Extract the [x, y] coordinate from the center of the cell holding the provided text.  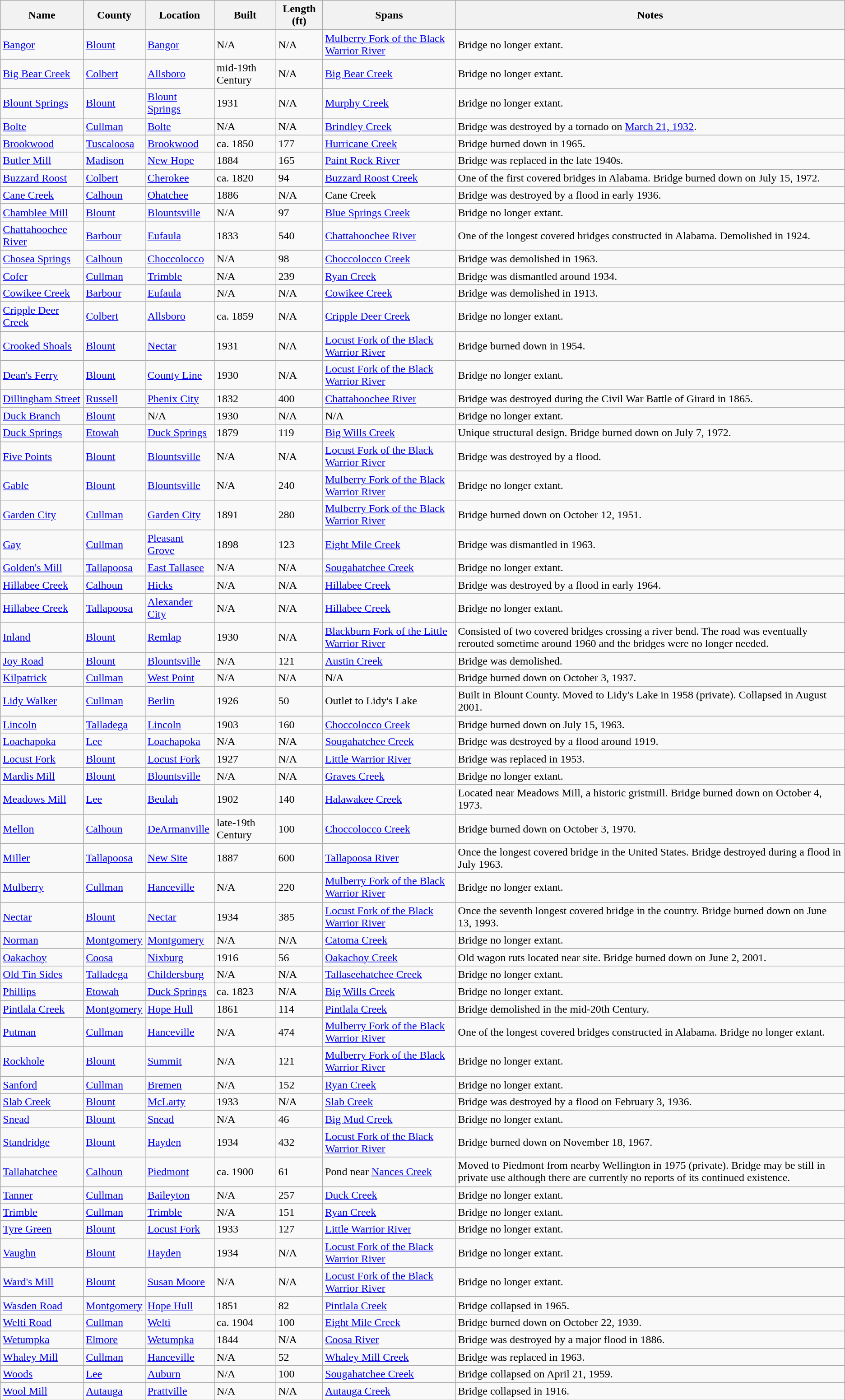
Baileyton [180, 1195]
Five Points [42, 456]
Big Mud Creek [389, 1119]
mid-19th Century [245, 74]
Summit [180, 1062]
Bridge burned down on October 3, 1970. [650, 829]
County Line [180, 376]
Bremen [180, 1085]
Coosa [114, 957]
Crooked Shoals [42, 346]
ca. 1823 [245, 991]
1861 [245, 1009]
Lidy Walker [42, 702]
Mardis Mill [42, 776]
County [114, 15]
Once the longest covered bridge in the United States. Bridge destroyed during a flood in July 1963. [650, 858]
1898 [245, 544]
Buzzard Roost Creek [389, 178]
Bridge was replaced in the late 1940s. [650, 161]
Hicks [180, 585]
Bridge was demolished in 1963. [650, 259]
119 [299, 433]
1833 [245, 236]
Cofer [42, 276]
Childersburg [180, 974]
Blue Springs Creek [389, 212]
Bridge burned down in 1965. [650, 144]
Duck Branch [42, 416]
Mellon [42, 829]
94 [299, 178]
Bridge was dismantled in 1963. [650, 544]
152 [299, 1085]
Sanford [42, 1085]
Bridge was destroyed during the Civil War Battle of Girard in 1865. [650, 399]
Bridge was destroyed by a flood around 1919. [650, 742]
Bridge burned down on October 12, 1951. [650, 515]
239 [299, 276]
1879 [245, 433]
Welti Road [42, 1322]
Built [245, 15]
Coosa River [389, 1340]
Tuscaloosa [114, 144]
Tallapoosa River [389, 858]
Ward's Mill [42, 1282]
Buzzard Roost [42, 178]
Outlet to Lidy's Lake [389, 702]
ca. 1850 [245, 144]
114 [299, 1009]
52 [299, 1357]
160 [299, 725]
Bridge was destroyed by a tornado on March 21, 1932. [650, 126]
177 [299, 144]
Oakachoy [42, 957]
Rockhole [42, 1062]
Bridge burned down on October 22, 1939. [650, 1322]
Madison [114, 161]
Bridge collapsed on April 21, 1959. [650, 1374]
Blackburn Fork of the Little Warrior River [389, 637]
1927 [245, 759]
ca. 1820 [245, 178]
Bridge collapsed in 1916. [650, 1391]
Bridge was demolished in 1913. [650, 293]
Oakachoy Creek [389, 957]
Butler Mill [42, 161]
432 [299, 1142]
385 [299, 916]
Joy Road [42, 660]
Tallahatchee [42, 1172]
46 [299, 1119]
Spans [389, 15]
Bridge burned down on July 15, 1963. [650, 725]
Tallaseehatchee Creek [389, 974]
Bridge was destroyed by a flood in early 1964. [650, 585]
Auburn [180, 1374]
Bridge burned down in 1954. [650, 346]
1832 [245, 399]
Austin Creek [389, 660]
Bridge was demolished. [650, 660]
Graves Creek [389, 776]
Alexander City [180, 608]
Wool Mill [42, 1391]
Bridge was destroyed by a flood in early 1936. [650, 195]
220 [299, 888]
151 [299, 1212]
Paint Rock River [389, 161]
ca. 1900 [245, 1172]
New Site [180, 858]
Prattville [180, 1391]
Putman [42, 1032]
Wasden Road [42, 1305]
ca. 1904 [245, 1322]
Autauga [114, 1391]
Consisted of two covered bridges crossing a river bend. The road was eventually rerouted sometime around 1960 and the bridges were no longer needed. [650, 637]
Autauga Creek [389, 1391]
Bridge was destroyed by a flood. [650, 456]
DeArmanville [180, 829]
One of the first covered bridges in Alabama. Bridge burned down on July 15, 1972. [650, 178]
Remlap [180, 637]
600 [299, 858]
Bridge demolished in the mid-20th Century. [650, 1009]
Halawakee Creek [389, 799]
1903 [245, 725]
New Hope [180, 161]
257 [299, 1195]
Chamblee Mill [42, 212]
140 [299, 799]
Pond near Nances Creek [389, 1172]
Cherokee [180, 178]
56 [299, 957]
ca. 1859 [245, 317]
Tanner [42, 1195]
1891 [245, 515]
474 [299, 1032]
Nixburg [180, 957]
Built in Blount County. Moved to Lidy's Lake in 1958 (private). Collapsed in August 2001. [650, 702]
Welti [180, 1322]
Location [180, 15]
Notes [650, 15]
1916 [245, 957]
Bridge was destroyed by a major flood in 1886. [650, 1340]
Hurricane Creek [389, 144]
Phillips [42, 991]
late-19th Century [245, 829]
Old wagon ruts located near site. Bridge burned down on June 2, 2001. [650, 957]
Berlin [180, 702]
1851 [245, 1305]
82 [299, 1305]
240 [299, 486]
1844 [245, 1340]
Chosea Springs [42, 259]
McLarty [180, 1102]
Dillingham Street [42, 399]
540 [299, 236]
127 [299, 1229]
One of the longest covered bridges constructed in Alabama. Demolished in 1924. [650, 236]
Once the seventh longest covered bridge in the country. Bridge burned down on June 13, 1993. [650, 916]
Unique structural design. Bridge burned down on July 7, 1972. [650, 433]
Pleasant Grove [180, 544]
Miller [42, 858]
Phenix City [180, 399]
Length (ft) [299, 15]
Bridge collapsed in 1965. [650, 1305]
Bridge was dismantled around 1934. [650, 276]
Ohatchee [180, 195]
1886 [245, 195]
Meadows Mill [42, 799]
Tyre Green [42, 1229]
Gay [42, 544]
Bridge was replaced in 1963. [650, 1357]
Dean's Ferry [42, 376]
Beulah [180, 799]
Mulberry [42, 888]
98 [299, 259]
Whaley Mill Creek [389, 1357]
Bridge was destroyed by a flood on February 3, 1936. [650, 1102]
Kilpatrick [42, 678]
Gable [42, 486]
Standridge [42, 1142]
400 [299, 399]
Woods [42, 1374]
1902 [245, 799]
Old Tin Sides [42, 974]
Whaley Mill [42, 1357]
Piedmont [180, 1172]
Golden's Mill [42, 567]
Name [42, 15]
Murphy Creek [389, 103]
165 [299, 161]
Duck Creek [389, 1195]
Elmore [114, 1340]
Inland [42, 637]
50 [299, 702]
1887 [245, 858]
1884 [245, 161]
Vaughn [42, 1252]
Susan Moore [180, 1282]
East Tallasee [180, 567]
Choccolocco [180, 259]
280 [299, 515]
Bridge burned down on October 3, 1937. [650, 678]
One of the longest covered bridges constructed in Alabama. Bridge no longer extant. [650, 1032]
123 [299, 544]
1926 [245, 702]
Russell [114, 399]
Brindley Creek [389, 126]
Bridge burned down on November 18, 1967. [650, 1142]
61 [299, 1172]
97 [299, 212]
Catoma Creek [389, 940]
Norman [42, 940]
West Point [180, 678]
Bridge was replaced in 1953. [650, 759]
Located near Meadows Mill, a historic gristmill. Bridge burned down on October 4, 1973. [650, 799]
